Capture the cell that displays the provided text and extract its [X, Y] central coordinate. 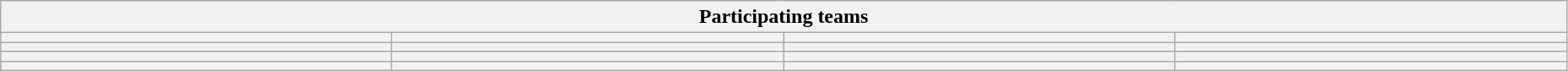
Participating teams [784, 17]
